Detect which cell encompasses the target text, then output its (x, y) center coordinate. 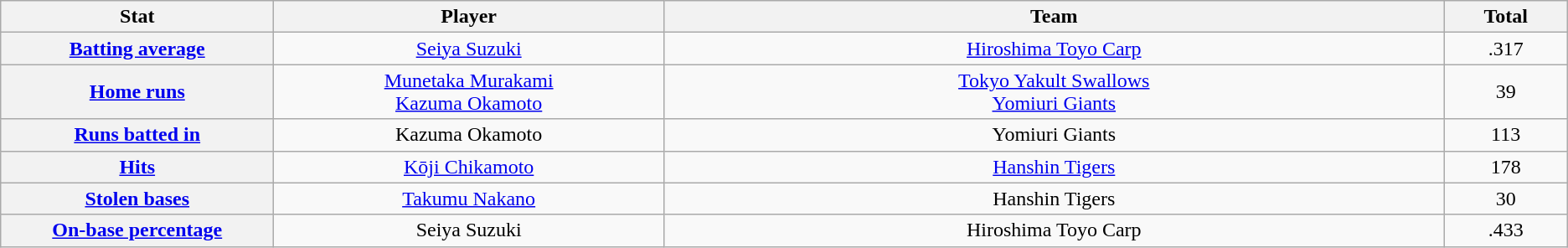
39 (1506, 92)
On-base percentage (137, 230)
.433 (1506, 230)
.317 (1506, 49)
113 (1506, 135)
Munetaka Murakami Kazuma Okamoto (469, 92)
178 (1506, 167)
Stolen bases (137, 199)
Team (1055, 17)
Total (1506, 17)
Kōji Chikamoto (469, 167)
Kazuma Okamoto (469, 135)
Hits (137, 167)
Home runs (137, 92)
Batting average (137, 49)
Runs batted in (137, 135)
Player (469, 17)
Takumu Nakano (469, 199)
Yomiuri Giants (1055, 135)
30 (1506, 199)
Tokyo Yakult Swallows Yomiuri Giants (1055, 92)
Stat (137, 17)
